Identify which cell holds the provided text, then report its (X, Y) central coordinate. 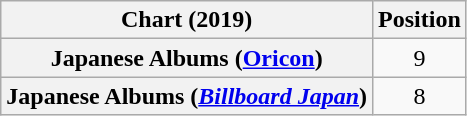
Japanese Albums (Billboard Japan) (187, 96)
8 (420, 96)
Japanese Albums (Oricon) (187, 58)
9 (420, 58)
Chart (2019) (187, 20)
Position (420, 20)
